Identify which cell holds the provided text, then report its [x, y] central coordinate. 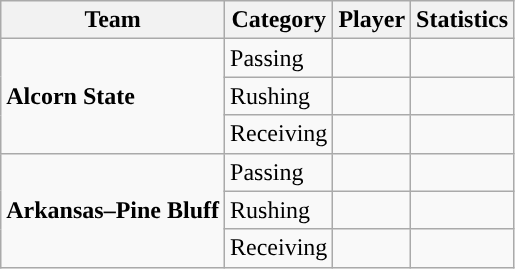
Player [372, 20]
Arkansas–Pine Bluff [113, 210]
Team [113, 20]
Alcorn State [113, 96]
Category [279, 20]
Statistics [462, 20]
